Determine the [X, Y] coordinate at the center of the cell enclosing the given text.  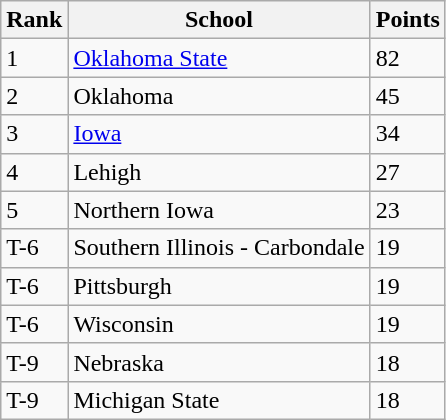
45 [408, 96]
Rank [34, 20]
82 [408, 58]
Lehigh [219, 172]
4 [34, 172]
27 [408, 172]
Michigan State [219, 400]
Iowa [219, 134]
3 [34, 134]
Nebraska [219, 362]
Pittsburgh [219, 286]
23 [408, 210]
2 [34, 96]
Northern Iowa [219, 210]
34 [408, 134]
School [219, 20]
Wisconsin [219, 324]
Points [408, 20]
Oklahoma State [219, 58]
5 [34, 210]
Southern Illinois - Carbondale [219, 248]
Oklahoma [219, 96]
1 [34, 58]
